Scan for the cell matching the given text and deliver its [x, y] coordinate at center. 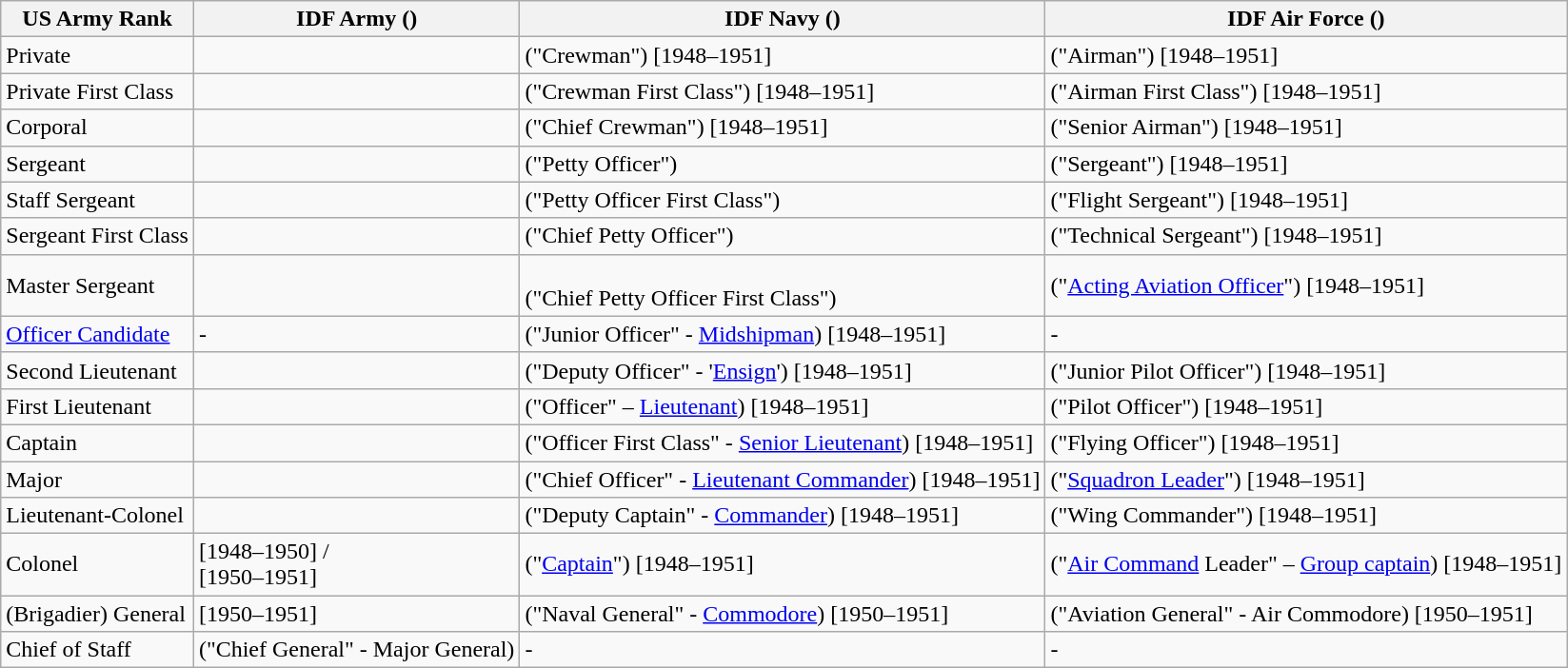
("Wing Commander") [1948–1951] [1306, 516]
("Air Command Leader" – Group captain) [1948–1951] [1306, 565]
("Crewman First Class") [1948–1951] [783, 91]
("Naval General" - Commodore) [1950–1951] [783, 614]
("Chief General" - Major General) [356, 650]
("Junior Officer" - Midshipman) [1948–1951] [783, 334]
Second Lieutenant [97, 370]
US Army Rank [97, 19]
Captain [97, 442]
("Pilot Officer") [1948–1951] [1306, 406]
("Airman First Class") [1948–1951] [1306, 91]
Colonel [97, 565]
IDF Air Force () [1306, 19]
Lieutenant-Colonel [97, 516]
("Petty Officer") [783, 164]
Corporal [97, 128]
("Airman") [1948–1951] [1306, 55]
("Petty Officer First Class") [783, 200]
("Chief Petty Officer First Class") [783, 285]
("Chief Petty Officer") [783, 236]
("Deputy Officer" - 'Ensign') [1948–1951] [783, 370]
Private First Class [97, 91]
[1948–1950] / [1950–1951] [356, 565]
Officer Candidate [97, 334]
("Acting Aviation Officer") [1948–1951] [1306, 285]
Major [97, 479]
("Captain") [1948–1951] [783, 565]
IDF Navy () [783, 19]
("Technical Sergeant") [1948–1951] [1306, 236]
("Crewman") [1948–1951] [783, 55]
("Flying Officer") [1948–1951] [1306, 442]
(Brigadier) General [97, 614]
("Senior Airman") [1948–1951] [1306, 128]
("Officer First Class" - Senior Lieutenant) [1948–1951] [783, 442]
("Squadron Leader") [1948–1951] [1306, 479]
Private [97, 55]
("Aviation General" - Air Commodore) [1950–1951] [1306, 614]
First Lieutenant [97, 406]
("Junior Pilot Officer") [1948–1951] [1306, 370]
Sergeant First Class [97, 236]
("Chief Crewman") [1948–1951] [783, 128]
Master Sergeant [97, 285]
Staff Sergeant [97, 200]
[1950–1951] [356, 614]
("Chief Officer" - Lieutenant Commander) [1948–1951] [783, 479]
("Sergeant") [1948–1951] [1306, 164]
("Officer" – Lieutenant) [1948–1951] [783, 406]
IDF Army () [356, 19]
Chief of Staff [97, 650]
Sergeant [97, 164]
("Deputy Captain" - Commander) [1948–1951] [783, 516]
("Flight Sergeant") [1948–1951] [1306, 200]
